Scan for the cell matching the given text and deliver its [x, y] coordinate at center. 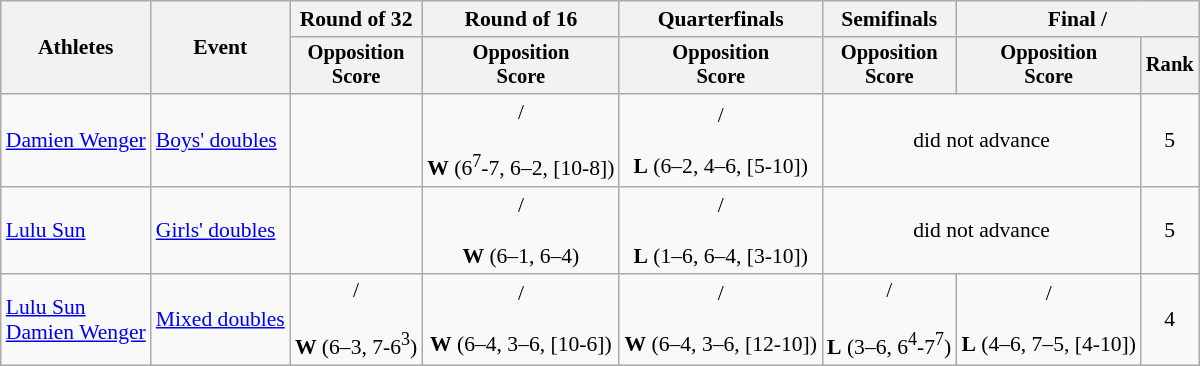
Round of 32 [356, 19]
/L (3–6, 64-77) [889, 319]
/W (6–4, 3–6, [12-10]) [720, 319]
Damien Wenger [76, 140]
Final / [1077, 19]
Girls' doubles [220, 230]
/W (6–4, 3–6, [10-6]) [520, 319]
/W (6–3, 7-63) [356, 319]
/L (1–6, 6–4, [3-10]) [720, 230]
Round of 16 [520, 19]
Quarterfinals [720, 19]
Lulu SunDamien Wenger [76, 319]
/W (6–1, 6–4) [520, 230]
Athletes [76, 48]
/W (67-7, 6–2, [10-8]) [520, 140]
Semifinals [889, 19]
/L (6–2, 4–6, [5-10]) [720, 140]
4 [1170, 319]
Mixed doubles [220, 319]
Rank [1170, 66]
/L (4–6, 7–5, [4-10]) [1048, 319]
Lulu Sun [76, 230]
Event [220, 48]
Boys' doubles [220, 140]
